Locate the cell with the specified text and output its [X, Y] center coordinate. 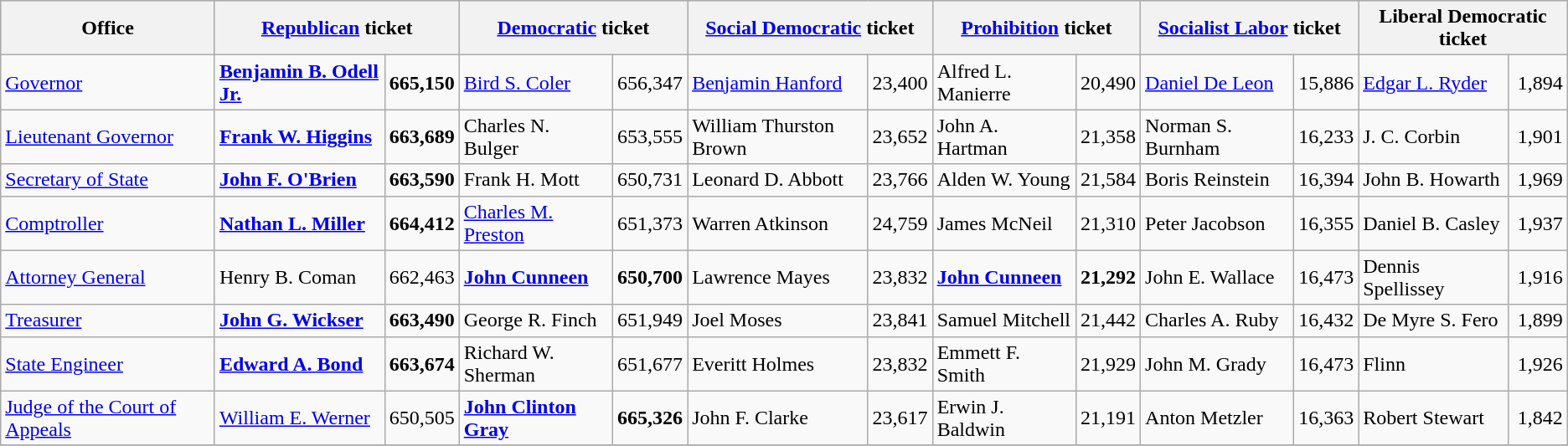
23,841 [900, 320]
De Myre S. Fero [1434, 320]
Attorney General [108, 278]
16,355 [1327, 223]
Henry B. Coman [300, 278]
16,233 [1327, 137]
Emmett F. Smith [1003, 363]
1,969 [1538, 180]
Benjamin Hanford [777, 82]
Charles A. Ruby [1218, 320]
Charles M. Preston [536, 223]
1,894 [1538, 82]
Judge of the Court of Appeals [108, 418]
John A. Hartman [1003, 137]
Secretary of State [108, 180]
J. C. Corbin [1434, 137]
Richard W. Sherman [536, 363]
665,150 [422, 82]
650,700 [650, 278]
Governor [108, 82]
Norman S. Burnham [1218, 137]
Peter Jacobson [1218, 223]
John F. O'Brien [300, 180]
1,916 [1538, 278]
653,555 [650, 137]
Social Democratic ticket [810, 28]
21,292 [1109, 278]
Alden W. Young [1003, 180]
Nathan L. Miller [300, 223]
George R. Finch [536, 320]
John E. Wallace [1218, 278]
663,590 [422, 180]
James McNeil [1003, 223]
23,766 [900, 180]
Benjamin B. Odell Jr. [300, 82]
21,929 [1109, 363]
21,191 [1109, 418]
Edgar L. Ryder [1434, 82]
651,949 [650, 320]
Frank W. Higgins [300, 137]
Leonard D. Abbott [777, 180]
23,617 [900, 418]
16,394 [1327, 180]
Flinn [1434, 363]
Everitt Holmes [777, 363]
1,926 [1538, 363]
Samuel Mitchell [1003, 320]
Edward A. Bond [300, 363]
Frank H. Mott [536, 180]
Alfred L. Manierre [1003, 82]
651,373 [650, 223]
23,400 [900, 82]
State Engineer [108, 363]
John Clinton Gray [536, 418]
656,347 [650, 82]
Erwin J. Baldwin [1003, 418]
Comptroller [108, 223]
Lawrence Mayes [777, 278]
John G. Wickser [300, 320]
651,677 [650, 363]
Daniel B. Casley [1434, 223]
664,412 [422, 223]
Daniel De Leon [1218, 82]
Joel Moses [777, 320]
1,899 [1538, 320]
Dennis Spellissey [1434, 278]
650,505 [422, 418]
665,326 [650, 418]
Lieutenant Governor [108, 137]
23,652 [900, 137]
15,886 [1327, 82]
21,442 [1109, 320]
Prohibition ticket [1036, 28]
Socialist Labor ticket [1250, 28]
650,731 [650, 180]
662,463 [422, 278]
16,363 [1327, 418]
Office [108, 28]
Bird S. Coler [536, 82]
21,584 [1109, 180]
Robert Stewart [1434, 418]
Liberal Democratic ticket [1463, 28]
Boris Reinstein [1218, 180]
Treasurer [108, 320]
663,490 [422, 320]
1,937 [1538, 223]
John F. Clarke [777, 418]
Republican ticket [337, 28]
Anton Metzler [1218, 418]
1,842 [1538, 418]
William Thurston Brown [777, 137]
William E. Werner [300, 418]
Charles N. Bulger [536, 137]
663,674 [422, 363]
John B. Howarth [1434, 180]
21,358 [1109, 137]
Democratic ticket [573, 28]
Warren Atkinson [777, 223]
663,689 [422, 137]
20,490 [1109, 82]
21,310 [1109, 223]
24,759 [900, 223]
16,432 [1327, 320]
John M. Grady [1218, 363]
1,901 [1538, 137]
